Find where the given text appears and provide that cell's center as (x, y) coordinate. 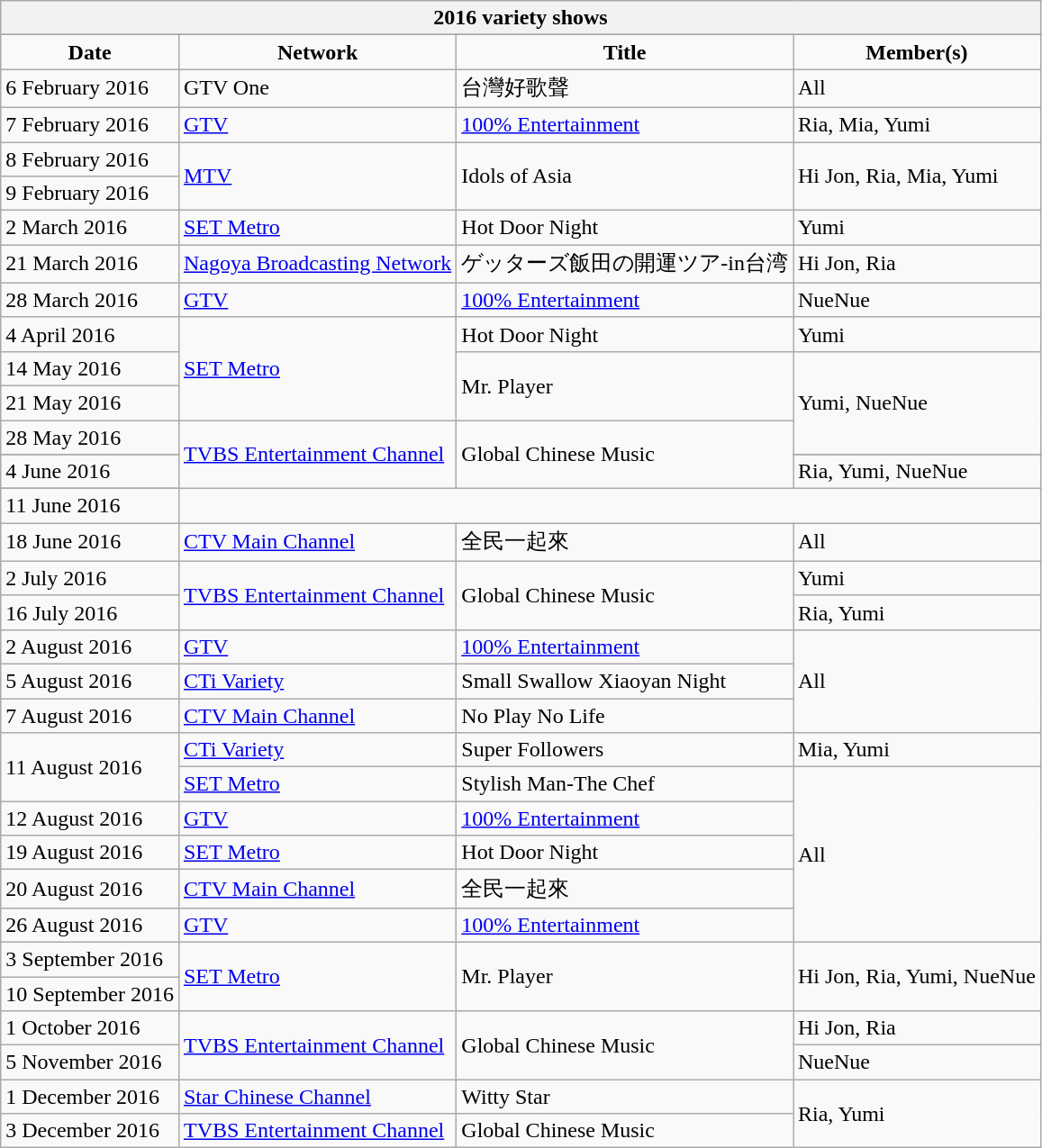
Ria, Mia, Yumi (917, 124)
20 August 2016 (90, 890)
21 March 2016 (90, 265)
MTV (317, 176)
Small Swallow Xiaoyan Night (625, 681)
Super Followers (625, 750)
26 August 2016 (90, 925)
14 May 2016 (90, 368)
Title (625, 52)
1 December 2016 (90, 1097)
8 February 2016 (90, 159)
台灣好歌聲 (625, 88)
2 March 2016 (90, 228)
GTV One (317, 88)
9 February 2016 (90, 194)
6 February 2016 (90, 88)
4 June 2016 (90, 472)
10 September 2016 (90, 993)
21 May 2016 (90, 402)
Ria, Yumi, NueNue (917, 472)
2016 variety shows (521, 18)
4 April 2016 (90, 334)
11 August 2016 (90, 767)
12 August 2016 (90, 818)
5 November 2016 (90, 1062)
Mia, Yumi (917, 750)
2 July 2016 (90, 578)
Date (90, 52)
ゲッターズ飯田の開運ツア-in台湾 (625, 265)
3 December 2016 (90, 1131)
1 October 2016 (90, 1028)
Star Chinese Channel (317, 1097)
Hi Jon, Ria, Mia, Yumi (917, 176)
3 September 2016 (90, 959)
7 February 2016 (90, 124)
Witty Star (625, 1097)
2 August 2016 (90, 646)
Member(s) (917, 52)
Hi Jon, Ria, Yumi, NueNue (917, 976)
28 March 2016 (90, 300)
Stylish Man-The Chef (625, 784)
16 July 2016 (90, 612)
No Play No Life (625, 716)
Network (317, 52)
Yumi, NueNue (917, 402)
19 August 2016 (90, 853)
28 May 2016 (90, 437)
11 June 2016 (90, 506)
18 June 2016 (90, 542)
5 August 2016 (90, 681)
Nagoya Broadcasting Network (317, 265)
7 August 2016 (90, 716)
Idols of Asia (625, 176)
